Scan for the cell matching the given text and deliver its [x, y] coordinate at center. 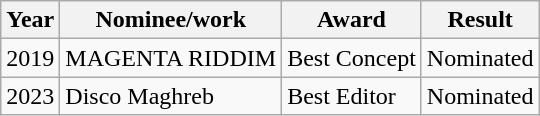
Result [480, 20]
Best Concept [352, 58]
Nominee/work [171, 20]
Disco Maghreb [171, 96]
Year [30, 20]
MAGENTA RIDDIM [171, 58]
Award [352, 20]
2023 [30, 96]
Best Editor [352, 96]
2019 [30, 58]
